Determine the [X, Y] coordinate at the center of the cell enclosing the given text.  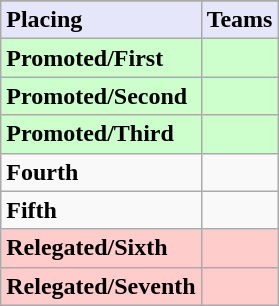
Relegated/Seventh [101, 286]
Promoted/First [101, 58]
Relegated/Sixth [101, 248]
Placing [101, 20]
Promoted/Second [101, 96]
Promoted/Third [101, 134]
Fifth [101, 210]
Teams [240, 20]
Fourth [101, 172]
